Extract the (x, y) coordinate from the center of the cell holding the provided text.  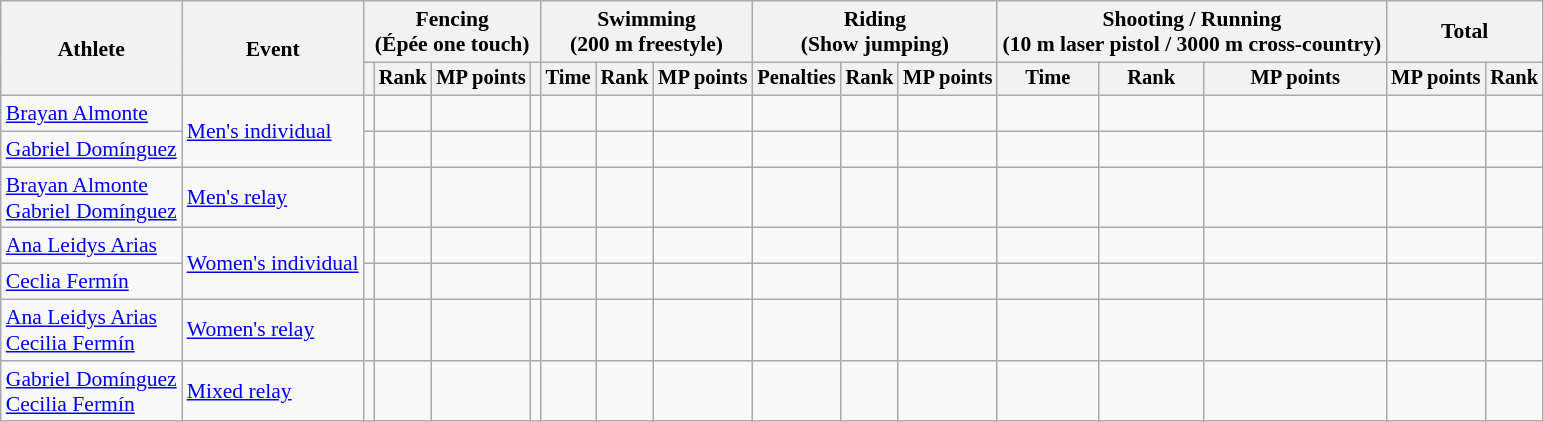
Ana Leidys Arias (92, 246)
Women's individual (273, 264)
Fencing(Épée one touch) (452, 32)
Men's relay (273, 198)
Men's individual (273, 132)
Brayan Almonte (92, 114)
Athlete (92, 48)
Riding(Show jumping) (874, 32)
Total (1464, 32)
Shooting / Running(10 m laser pistol / 3000 m cross-country) (1192, 32)
Gabriel DomínguezCecilia Fermín (92, 392)
Gabriel Domínguez (92, 150)
Women's relay (273, 330)
Mixed relay (273, 392)
Swimming(200 m freestyle) (647, 32)
Ana Leidys AriasCecilia Fermín (92, 330)
Event (273, 48)
Brayan AlmonteGabriel Domínguez (92, 198)
Penalties (796, 79)
Ceclia Fermín (92, 282)
